Locate the cell with the specified text and output its [x, y] center coordinate. 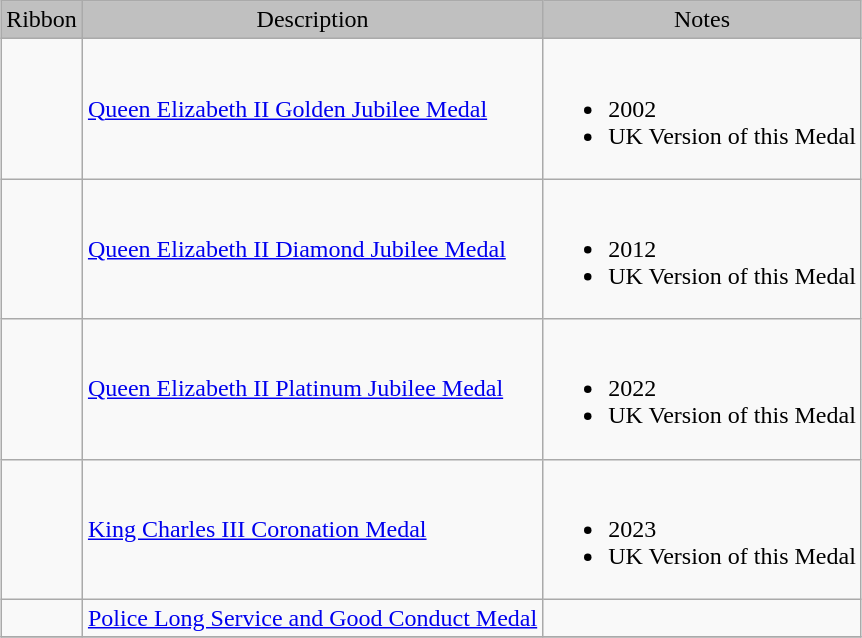
Description [312, 20]
2002UK Version of this Medal [702, 109]
2022UK Version of this Medal [702, 389]
Police Long Service and Good Conduct Medal [312, 618]
King Charles III Coronation Medal [312, 529]
2023UK Version of this Medal [702, 529]
Queen Elizabeth II Diamond Jubilee Medal [312, 249]
Queen Elizabeth II Platinum Jubilee Medal [312, 389]
Notes [702, 20]
Queen Elizabeth II Golden Jubilee Medal [312, 109]
2012UK Version of this Medal [702, 249]
Ribbon [42, 20]
